Find where the given text appears and provide that cell's center as (x, y) coordinate. 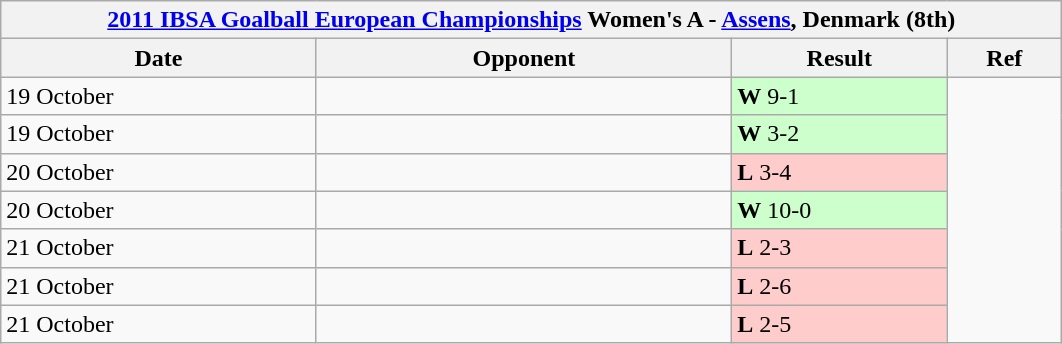
Date (158, 58)
L 2-5 (840, 324)
Ref (1004, 58)
L 2-3 (840, 248)
L 3-4 (840, 172)
L 2-6 (840, 286)
W 10-0 (840, 210)
W 3-2 (840, 134)
W 9-1 (840, 96)
Result (840, 58)
2011 IBSA Goalball European Championships Women's A - Assens, Denmark (8th) (532, 20)
Opponent (524, 58)
